Search for the cell housing the specified text and yield its (x, y) center coordinate. 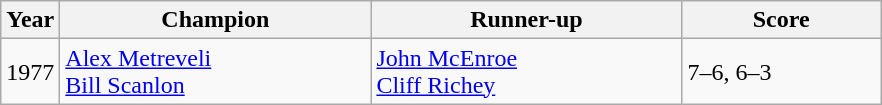
Score (782, 20)
1977 (30, 72)
Year (30, 20)
John McEnroe Cliff Richey (526, 72)
Alex Metreveli Bill Scanlon (216, 72)
Runner-up (526, 20)
Champion (216, 20)
7–6, 6–3 (782, 72)
